Return [x, y] of the center of cell containing provided text 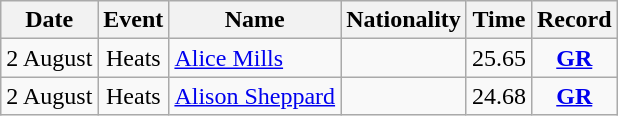
Time [498, 20]
Alice Mills [255, 58]
Record [574, 20]
Date [50, 20]
Name [255, 20]
25.65 [498, 58]
Nationality [404, 20]
Event [134, 20]
Alison Sheppard [255, 96]
24.68 [498, 96]
